Provide the (X, Y) coordinate of the cell's center where the given text is located.  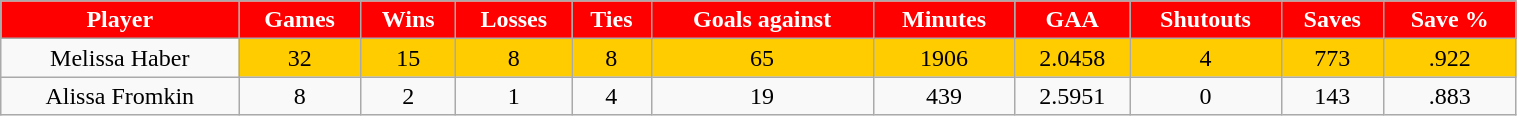
Ties (612, 20)
Saves (1332, 20)
2.0458 (1072, 58)
Shutouts (1206, 20)
2.5951 (1072, 96)
Player (120, 20)
Losses (514, 20)
773 (1332, 58)
.922 (1450, 58)
2 (408, 96)
Save % (1450, 20)
143 (1332, 96)
.883 (1450, 96)
Melissa Haber (120, 58)
GAA (1072, 20)
32 (300, 58)
Minutes (944, 20)
1906 (944, 58)
Games (300, 20)
1 (514, 96)
15 (408, 58)
19 (762, 96)
Wins (408, 20)
Goals against (762, 20)
65 (762, 58)
Alissa Fromkin (120, 96)
439 (944, 96)
0 (1206, 96)
